For the text-containing cell, return its midpoint in [x, y] coordinate format. 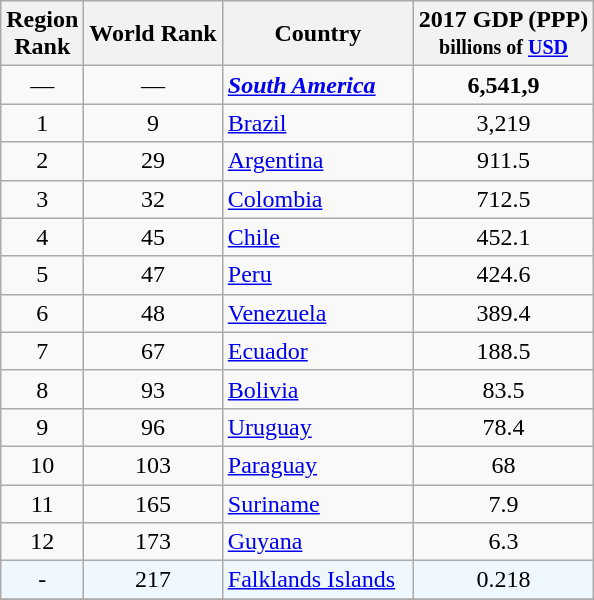
0.218 [503, 580]
3,219 [503, 123]
48 [153, 313]
Guyana [318, 542]
Peru [318, 275]
Country [318, 34]
188.5 [503, 351]
- [42, 580]
7.9 [503, 503]
4 [42, 237]
389.4 [503, 313]
Bolivia [318, 389]
Chile [318, 237]
96 [153, 427]
2017 GDP (PPP)billions of USD [503, 34]
Paraguay [318, 465]
8 [42, 389]
29 [153, 161]
83.5 [503, 389]
RegionRank [42, 34]
452.1 [503, 237]
12 [42, 542]
3 [42, 199]
World Rank [153, 34]
32 [153, 199]
217 [153, 580]
103 [153, 465]
1 [42, 123]
Ecuador [318, 351]
Suriname [318, 503]
173 [153, 542]
68 [503, 465]
5 [42, 275]
67 [153, 351]
47 [153, 275]
165 [153, 503]
78.4 [503, 427]
424.6 [503, 275]
911.5 [503, 161]
6.3 [503, 542]
10 [42, 465]
6 [42, 313]
Brazil [318, 123]
Uruguay [318, 427]
Argentina [318, 161]
Venezuela [318, 313]
6,541,9 [503, 85]
South America [318, 85]
93 [153, 389]
11 [42, 503]
7 [42, 351]
45 [153, 237]
2 [42, 161]
Colombia [318, 199]
712.5 [503, 199]
Falklands Islands [318, 580]
